Locate the cell with the specified text and output its (x, y) center coordinate. 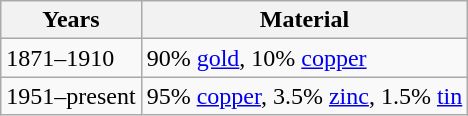
Years (71, 20)
1951–present (71, 96)
1871–1910 (71, 58)
95% copper, 3.5% zinc, 1.5% tin (304, 96)
90% gold, 10% copper (304, 58)
Material (304, 20)
